Output the [X, Y] coordinate of the center of the cell containing the given text.  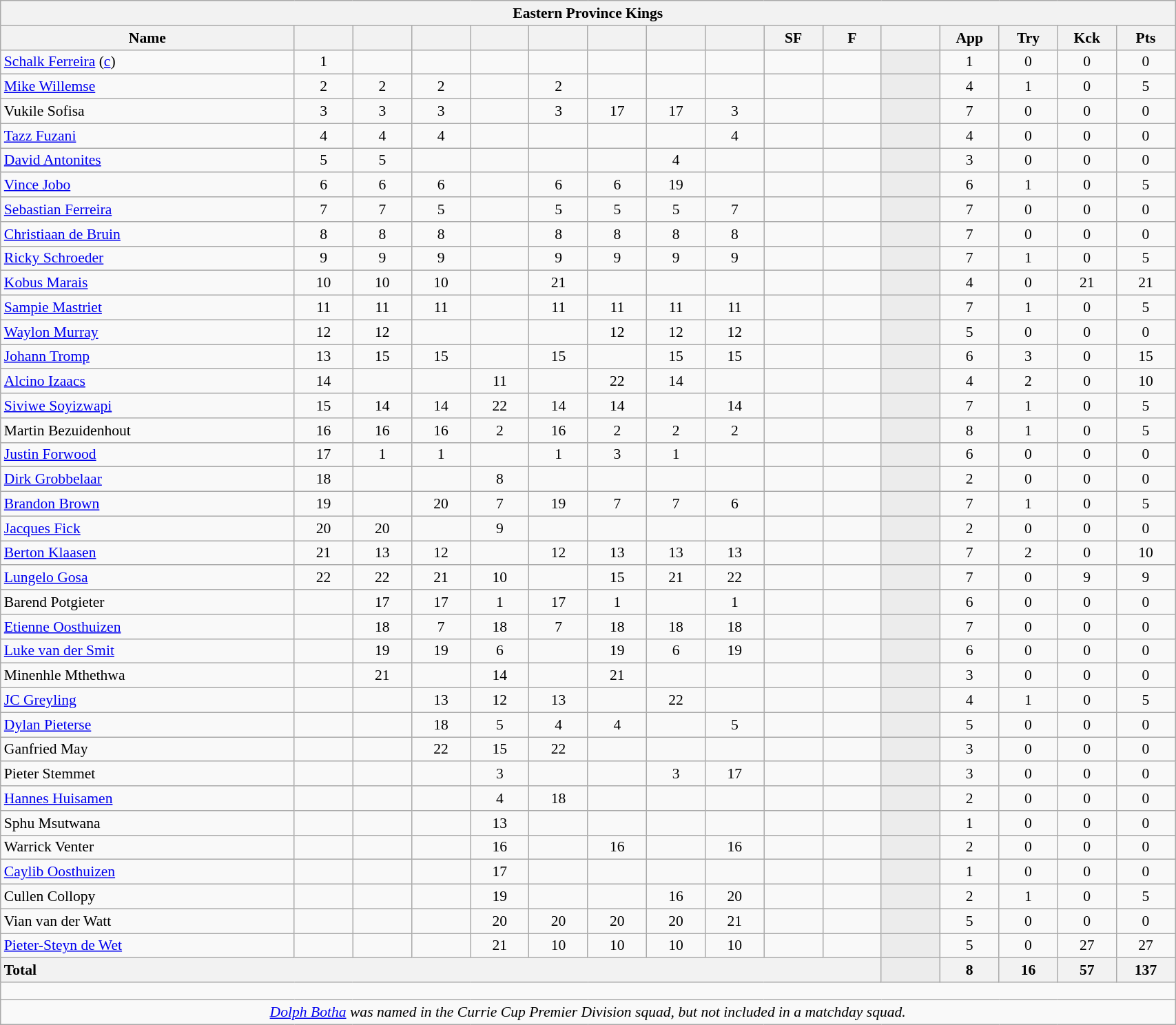
Mike Willemse [147, 87]
Pieter-Steyn de Wet [147, 946]
Waylon Murray [147, 332]
Lungelo Gosa [147, 578]
Sampie Mastriet [147, 308]
SF [794, 38]
Johann Tromp [147, 357]
Ricky Schroeder [147, 258]
Cullen Collopy [147, 897]
Justin Forwood [147, 455]
F [852, 38]
Ganfried May [147, 749]
Brandon Brown [147, 504]
Christiaan de Bruin [147, 234]
Schalk Ferreira (c) [147, 62]
Alcino Izaacs [147, 382]
Hannes Huisamen [147, 798]
Vince Jobo [147, 185]
Pieter Stemmet [147, 774]
Kck [1087, 38]
Vian van der Watt [147, 921]
137 [1145, 971]
Tazz Fuzani [147, 136]
Luke van der Smit [147, 651]
Siviwe Soyizwapi [147, 406]
Pts [1145, 38]
JC Greyling [147, 701]
Total [441, 971]
Dirk Grobbelaar [147, 479]
App [970, 38]
Minenhle Mthethwa [147, 676]
Warrick Venter [147, 847]
Martin Bezuidenhout [147, 431]
Vukile Sofisa [147, 112]
Barend Potgieter [147, 602]
Etienne Oosthuizen [147, 627]
Caylib Oosthuizen [147, 872]
Berton Klaasen [147, 553]
Try [1028, 38]
Kobus Marais [147, 283]
Name [147, 38]
Dolph Botha was named in the Currie Cup Premier Division squad, but not included in a matchday squad. [588, 1012]
Sebastian Ferreira [147, 209]
Jacques Fick [147, 528]
David Antonites [147, 161]
57 [1087, 971]
Dylan Pieterse [147, 725]
Sphu Msutwana [147, 823]
Eastern Province Kings [588, 13]
